Return (x, y) of the center of cell containing provided text 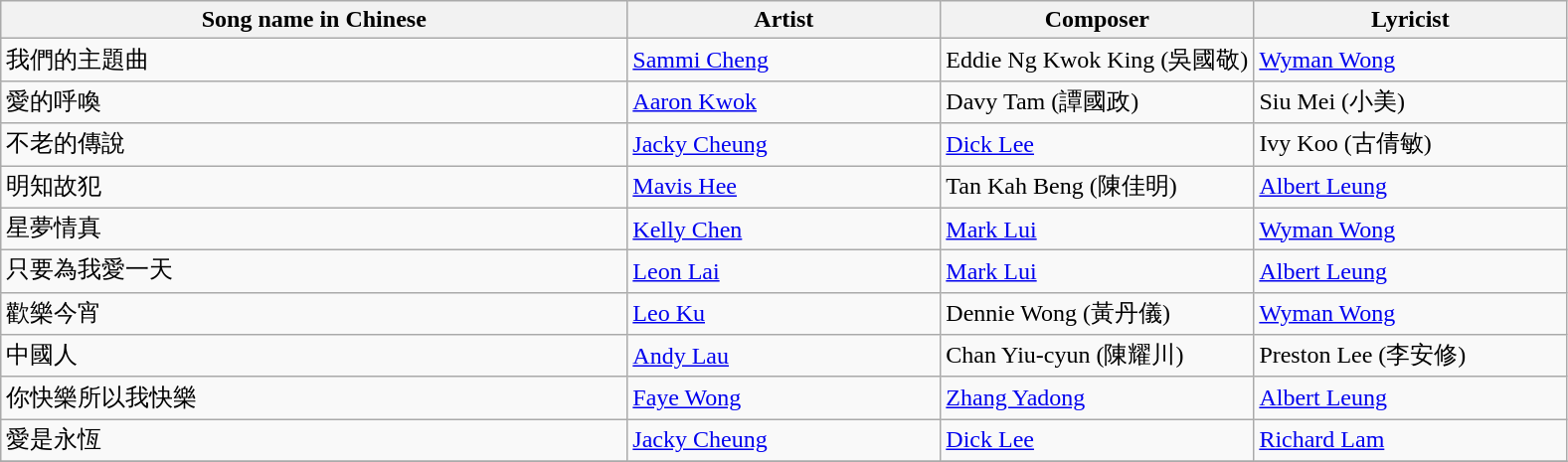
Mavis Hee (784, 187)
Dennie Wong (黃丹儀) (1098, 314)
Zhang Yadong (1098, 397)
只要為我愛一天 (314, 272)
Richard Lam (1410, 441)
Song name in Chinese (314, 20)
中國人 (314, 356)
Eddie Ng Kwok King (吳國敬) (1098, 60)
歡樂今宵 (314, 314)
Composer (1098, 20)
Tan Kah Beng (陳佳明) (1098, 187)
愛的呼喚 (314, 101)
愛是永恆 (314, 441)
Siu Mei (小美) (1410, 101)
你快樂所以我快樂 (314, 397)
不老的傳說 (314, 145)
Ivy Koo (古倩敏) (1410, 145)
Leo Ku (784, 314)
Davy Tam (譚國政) (1098, 101)
星夢情真 (314, 229)
Artist (784, 20)
Andy Lau (784, 356)
我們的主題曲 (314, 60)
Aaron Kwok (784, 101)
Leon Lai (784, 272)
Faye Wong (784, 397)
Preston Lee (李安修) (1410, 356)
Sammi Cheng (784, 60)
Chan Yiu-cyun (陳耀川) (1098, 356)
Lyricist (1410, 20)
明知故犯 (314, 187)
Kelly Chen (784, 229)
